Determine the (x, y) coordinate at the center of the cell enclosing the given text.  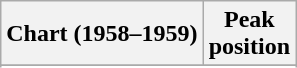
Chart (1958–1959) (102, 34)
Peakposition (249, 34)
